Find where the given text appears and provide that cell's center as (X, Y) coordinate. 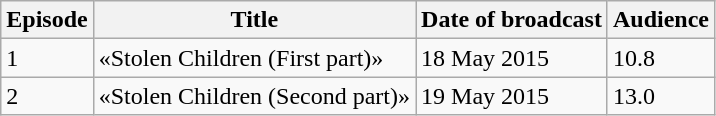
2 (47, 96)
«Stolen Children (Second part)» (254, 96)
Title (254, 20)
1 (47, 58)
19 May 2015 (512, 96)
10.8 (660, 58)
Date of broadcast (512, 20)
18 May 2015 (512, 58)
13.0 (660, 96)
Episode (47, 20)
«Stolen Children (First part)» (254, 58)
Audience (660, 20)
